Determine the (x, y) coordinate at the center of the cell enclosing the given text.  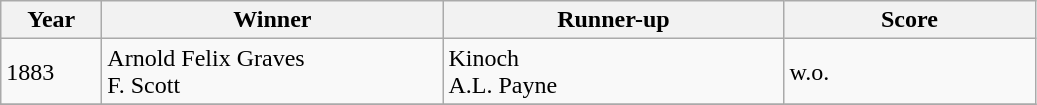
1883 (52, 72)
Winner (272, 20)
Arnold Felix Graves F. Scott (272, 72)
Kinoch A.L. Payne (614, 72)
Runner-up (614, 20)
w.o. (910, 72)
Year (52, 20)
Score (910, 20)
